Identify which cell holds the provided text, then report its (X, Y) central coordinate. 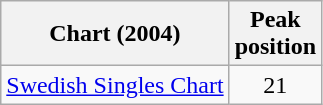
Swedish Singles Chart (115, 85)
Peakposition (275, 34)
Chart (2004) (115, 34)
21 (275, 85)
